Output the (x, y) coordinate of the center of the cell containing the given text.  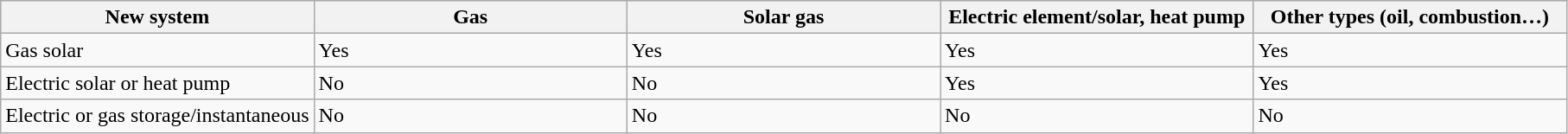
Solar gas (783, 17)
Gas solar (157, 50)
Gas (470, 17)
Electric element/solar, heat pump (1097, 17)
New system (157, 17)
Electric or gas storage/instantaneous (157, 116)
Electric solar or heat pump (157, 83)
Other types (oil, combustion…) (1410, 17)
